For the text-containing cell, return its midpoint in (x, y) coordinate format. 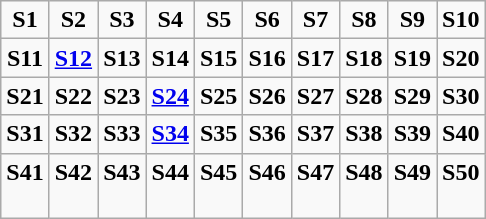
S22 (73, 96)
S7 (315, 20)
S4 (170, 20)
S36 (267, 134)
S41 (25, 186)
S43 (122, 186)
S47 (315, 186)
S42 (73, 186)
S29 (412, 96)
S15 (218, 58)
S35 (218, 134)
S14 (170, 58)
S25 (218, 96)
S46 (267, 186)
S5 (218, 20)
S30 (461, 96)
S1 (25, 20)
S27 (315, 96)
S40 (461, 134)
S39 (412, 134)
S26 (267, 96)
S19 (412, 58)
S13 (122, 58)
S37 (315, 134)
S11 (25, 58)
S32 (73, 134)
S12 (73, 58)
S9 (412, 20)
S48 (364, 186)
S33 (122, 134)
S10 (461, 20)
S16 (267, 58)
S21 (25, 96)
S23 (122, 96)
S17 (315, 58)
S34 (170, 134)
S44 (170, 186)
S6 (267, 20)
S38 (364, 134)
S49 (412, 186)
S8 (364, 20)
S24 (170, 96)
S18 (364, 58)
S31 (25, 134)
S3 (122, 20)
S28 (364, 96)
S2 (73, 20)
S20 (461, 58)
S50 (461, 186)
S45 (218, 186)
